Scan for the cell matching the given text and deliver its (X, Y) coordinate at center. 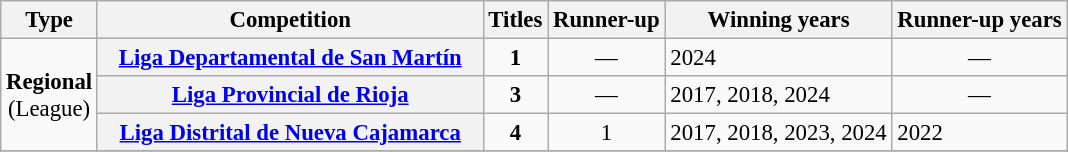
Liga Distrital de Nueva Cajamarca (290, 133)
2022 (980, 133)
Liga Departamental de San Martín (290, 58)
2017, 2018, 2023, 2024 (778, 133)
Titles (516, 20)
Runner-up years (980, 20)
Competition (290, 20)
Liga Provincial de Rioja (290, 95)
Regional(League) (50, 96)
Type (50, 20)
Runner-up (606, 20)
2024 (778, 58)
4 (516, 133)
2017, 2018, 2024 (778, 95)
Winning years (778, 20)
3 (516, 95)
